Return the [x, y] coordinate for the center point of the cell that contains the specified text.  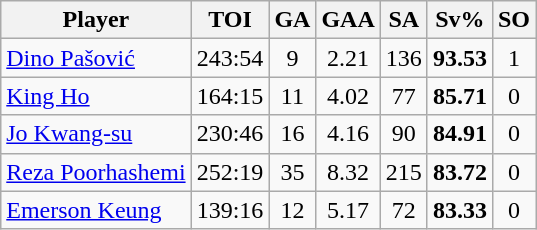
GA [292, 20]
8.32 [348, 172]
136 [404, 58]
93.53 [460, 58]
SA [404, 20]
4.02 [348, 96]
35 [292, 172]
Emerson Keung [96, 210]
2.21 [348, 58]
Reza Poorhashemi [96, 172]
83.33 [460, 210]
5.17 [348, 210]
77 [404, 96]
72 [404, 210]
90 [404, 134]
Jo Kwang-su [96, 134]
TOI [230, 20]
230:46 [230, 134]
11 [292, 96]
85.71 [460, 96]
84.91 [460, 134]
1 [514, 58]
9 [292, 58]
Sv% [460, 20]
GAA [348, 20]
King Ho [96, 96]
139:16 [230, 210]
83.72 [460, 172]
Player [96, 20]
243:54 [230, 58]
16 [292, 134]
215 [404, 172]
4.16 [348, 134]
SO [514, 20]
Dino Pašović [96, 58]
164:15 [230, 96]
252:19 [230, 172]
12 [292, 210]
